Identify which cell holds the provided text, then report its (X, Y) central coordinate. 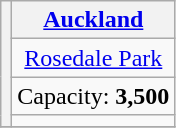
Auckland (94, 20)
Rosedale Park (94, 58)
Capacity: 3,500 (94, 96)
